Output the [x, y] coordinate of the center of the cell containing the given text.  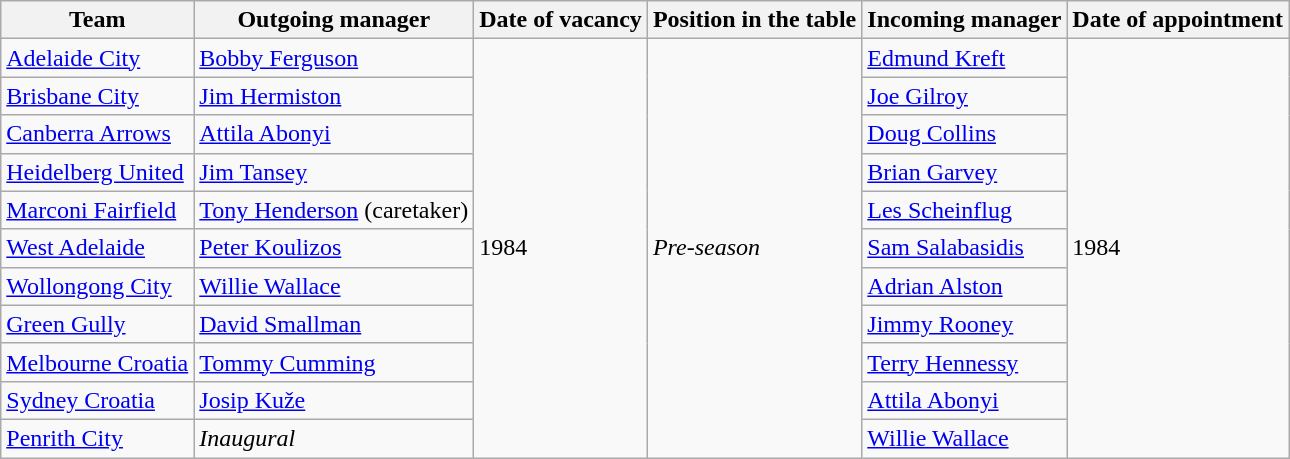
Incoming manager [964, 20]
Green Gully [98, 324]
Bobby Ferguson [334, 58]
Date of vacancy [561, 20]
Josip Kuže [334, 400]
Inaugural [334, 438]
Outgoing manager [334, 20]
Tony Henderson (caretaker) [334, 210]
Doug Collins [964, 134]
Jim Hermiston [334, 96]
Penrith City [98, 438]
Melbourne Croatia [98, 362]
West Adelaide [98, 248]
Sydney Croatia [98, 400]
Wollongong City [98, 286]
Brisbane City [98, 96]
Jimmy Rooney [964, 324]
Canberra Arrows [98, 134]
Adrian Alston [964, 286]
Edmund Kreft [964, 58]
Jim Tansey [334, 172]
Peter Koulizos [334, 248]
Brian Garvey [964, 172]
Marconi Fairfield [98, 210]
Tommy Cumming [334, 362]
Terry Hennessy [964, 362]
Pre-season [754, 248]
Joe Gilroy [964, 96]
Sam Salabasidis [964, 248]
David Smallman [334, 324]
Date of appointment [1178, 20]
Adelaide City [98, 58]
Team [98, 20]
Heidelberg United [98, 172]
Les Scheinflug [964, 210]
Position in the table [754, 20]
